Extract the (X, Y) coordinate from the center of the cell holding the provided text.  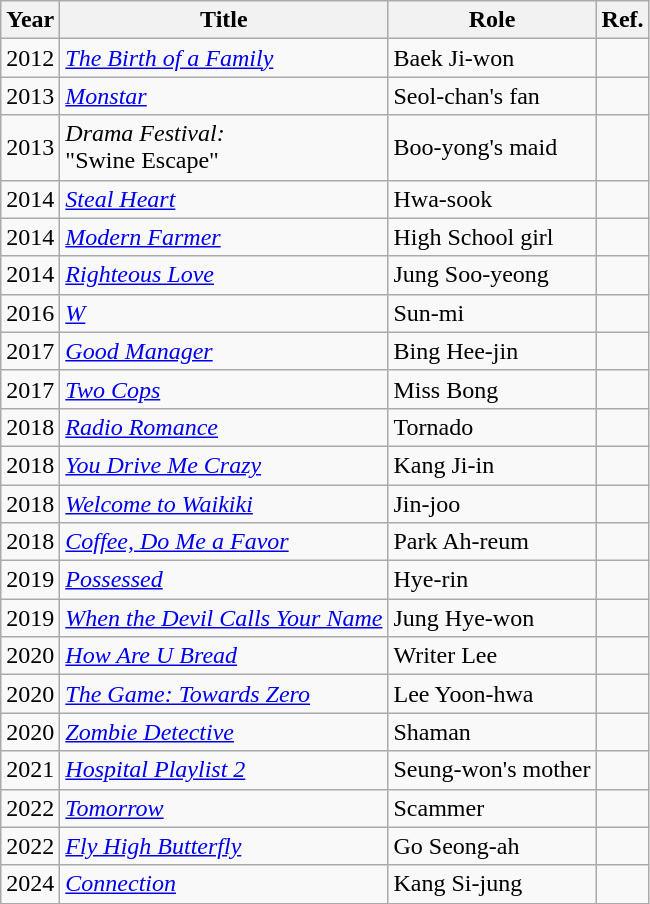
You Drive Me Crazy (224, 465)
The Game: Towards Zero (224, 694)
2016 (30, 313)
Good Manager (224, 351)
How Are U Bread (224, 656)
Park Ah-reum (492, 542)
2021 (30, 770)
High School girl (492, 237)
Tornado (492, 427)
Title (224, 20)
Drama Festival:"Swine Escape" (224, 148)
Miss Bong (492, 389)
Kang Ji-in (492, 465)
Shaman (492, 732)
Seol-chan's fan (492, 96)
Monstar (224, 96)
Possessed (224, 580)
Kang Si-jung (492, 884)
Writer Lee (492, 656)
Ref. (622, 20)
Sun-mi (492, 313)
Hwa-sook (492, 199)
2024 (30, 884)
2012 (30, 58)
When the Devil Calls Your Name (224, 618)
Go Seong-ah (492, 846)
Year (30, 20)
Radio Romance (224, 427)
Scammer (492, 808)
Righteous Love (224, 275)
Modern Farmer (224, 237)
Jin-joo (492, 503)
The Birth of a Family (224, 58)
Boo-yong's maid (492, 148)
Seung-won's mother (492, 770)
Baek Ji-won (492, 58)
Jung Hye-won (492, 618)
Hospital Playlist 2 (224, 770)
Lee Yoon-hwa (492, 694)
Fly High Butterfly (224, 846)
Coffee, Do Me a Favor (224, 542)
Tomorrow (224, 808)
Bing Hee-jin (492, 351)
Role (492, 20)
Two Cops (224, 389)
Connection (224, 884)
Hye-rin (492, 580)
Jung Soo-yeong (492, 275)
Zombie Detective (224, 732)
W (224, 313)
Welcome to Waikiki (224, 503)
Steal Heart (224, 199)
